Search for the cell housing the specified text and yield its [x, y] center coordinate. 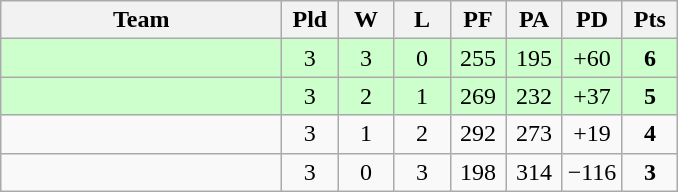
5 [650, 96]
232 [534, 96]
L [422, 20]
255 [478, 58]
6 [650, 58]
+37 [592, 96]
314 [534, 172]
198 [478, 172]
4 [650, 134]
PD [592, 20]
−116 [592, 172]
+19 [592, 134]
269 [478, 96]
Pld [310, 20]
PF [478, 20]
195 [534, 58]
PA [534, 20]
+60 [592, 58]
W [366, 20]
273 [534, 134]
Pts [650, 20]
292 [478, 134]
Team [142, 20]
